Capture the cell that displays the provided text and extract its (x, y) central coordinate. 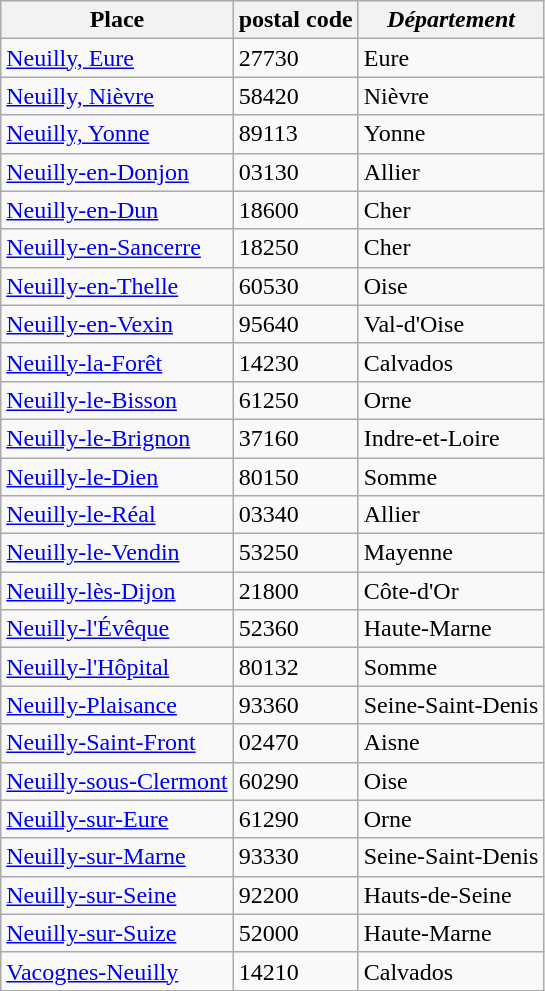
95640 (296, 324)
Neuilly-lès-Dijon (117, 591)
Neuilly-en-Sancerre (117, 248)
Vacognes-Neuilly (117, 971)
Neuilly-sur-Marne (117, 857)
Neuilly-le-Réal (117, 515)
80132 (296, 667)
93360 (296, 705)
Département (451, 20)
37160 (296, 438)
03340 (296, 515)
02470 (296, 743)
postal code (296, 20)
21800 (296, 591)
92200 (296, 895)
Nièvre (451, 96)
Neuilly-en-Dun (117, 210)
Neuilly-le-Dien (117, 477)
52000 (296, 933)
Neuilly-sous-Clermont (117, 781)
61250 (296, 400)
Neuilly-la-Forêt (117, 362)
Neuilly-en-Vexin (117, 324)
Neuilly-le-Brignon (117, 438)
Neuilly-sur-Seine (117, 895)
Neuilly-le-Bisson (117, 400)
Yonne (451, 134)
Neuilly-en-Donjon (117, 172)
Côte-d'Or (451, 591)
18250 (296, 248)
60290 (296, 781)
53250 (296, 553)
61290 (296, 819)
Hauts-de-Seine (451, 895)
Neuilly, Nièvre (117, 96)
27730 (296, 58)
Place (117, 20)
93330 (296, 857)
Neuilly, Eure (117, 58)
Neuilly-Plaisance (117, 705)
80150 (296, 477)
18600 (296, 210)
Neuilly-en-Thelle (117, 286)
Neuilly, Yonne (117, 134)
Eure (451, 58)
03130 (296, 172)
Neuilly-sur-Suize (117, 933)
14230 (296, 362)
89113 (296, 134)
Neuilly-sur-Eure (117, 819)
58420 (296, 96)
60530 (296, 286)
Neuilly-l'Hôpital (117, 667)
Aisne (451, 743)
Neuilly-le-Vendin (117, 553)
Neuilly-Saint-Front (117, 743)
14210 (296, 971)
Mayenne (451, 553)
Indre-et-Loire (451, 438)
52360 (296, 629)
Neuilly-l'Évêque (117, 629)
Val-d'Oise (451, 324)
